Find where the given text appears and provide that cell's center as (X, Y) coordinate. 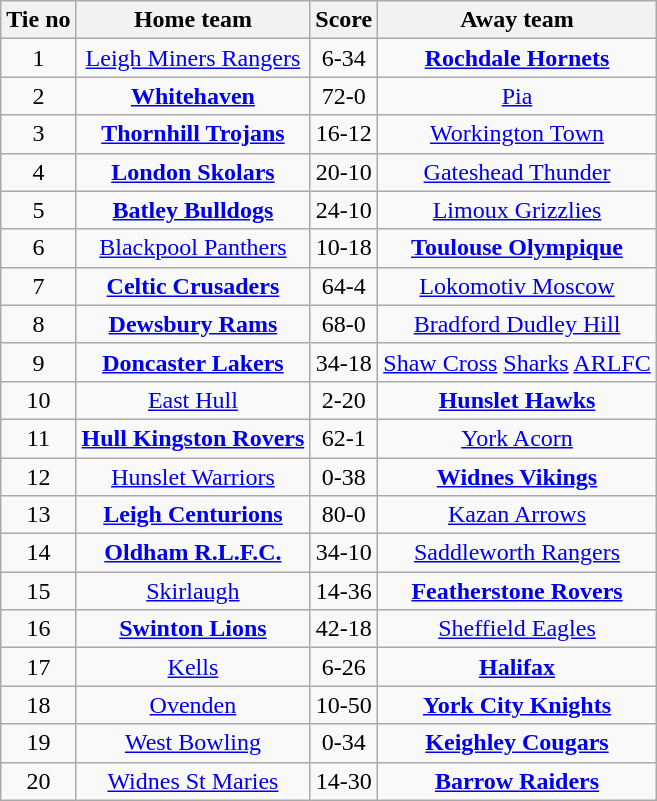
Dewsbury Rams (193, 324)
20-10 (344, 172)
24-10 (344, 210)
14-36 (344, 591)
0-34 (344, 743)
6-26 (344, 667)
10-18 (344, 248)
Lokomotiv Moscow (517, 286)
Leigh Centurions (193, 515)
Keighley Cougars (517, 743)
Bradford Dudley Hill (517, 324)
Doncaster Lakers (193, 362)
16-12 (344, 134)
16 (38, 629)
7 (38, 286)
Ovenden (193, 705)
Hunslet Warriors (193, 477)
13 (38, 515)
62-1 (344, 438)
Batley Bulldogs (193, 210)
Leigh Miners Rangers (193, 58)
Celtic Crusaders (193, 286)
East Hull (193, 400)
14 (38, 553)
17 (38, 667)
Toulouse Olympique (517, 248)
West Bowling (193, 743)
12 (38, 477)
Hull Kingston Rovers (193, 438)
64-4 (344, 286)
34-10 (344, 553)
Rochdale Hornets (517, 58)
9 (38, 362)
Thornhill Trojans (193, 134)
2-20 (344, 400)
15 (38, 591)
Workington Town (517, 134)
19 (38, 743)
Hunslet Hawks (517, 400)
Halifax (517, 667)
Tie no (38, 20)
Gateshead Thunder (517, 172)
Score (344, 20)
Swinton Lions (193, 629)
72-0 (344, 96)
Pia (517, 96)
5 (38, 210)
Sheffield Eagles (517, 629)
68-0 (344, 324)
Skirlaugh (193, 591)
14-30 (344, 781)
York Acorn (517, 438)
York City Knights (517, 705)
80-0 (344, 515)
Whitehaven (193, 96)
Home team (193, 20)
34-18 (344, 362)
11 (38, 438)
6-34 (344, 58)
Shaw Cross Sharks ARLFC (517, 362)
Oldham R.L.F.C. (193, 553)
Limoux Grizzlies (517, 210)
1 (38, 58)
20 (38, 781)
10 (38, 400)
0-38 (344, 477)
10-50 (344, 705)
18 (38, 705)
Blackpool Panthers (193, 248)
42-18 (344, 629)
Widnes St Maries (193, 781)
Barrow Raiders (517, 781)
6 (38, 248)
4 (38, 172)
Saddleworth Rangers (517, 553)
London Skolars (193, 172)
8 (38, 324)
2 (38, 96)
3 (38, 134)
Widnes Vikings (517, 477)
Kazan Arrows (517, 515)
Kells (193, 667)
Featherstone Rovers (517, 591)
Away team (517, 20)
